Provide the (x, y) coordinate of the cell's center where the given text is located.  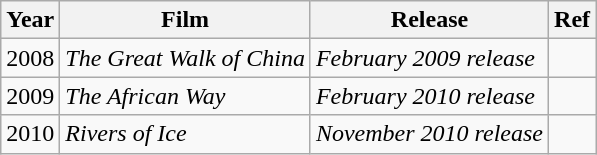
Film (186, 20)
The African Way (186, 96)
Ref (572, 20)
2008 (30, 58)
Rivers of Ice (186, 134)
February 2010 release (429, 96)
Release (429, 20)
Year (30, 20)
The Great Walk of China (186, 58)
2009 (30, 96)
2010 (30, 134)
November 2010 release (429, 134)
February 2009 release (429, 58)
